For the text-containing cell, return its midpoint in (x, y) coordinate format. 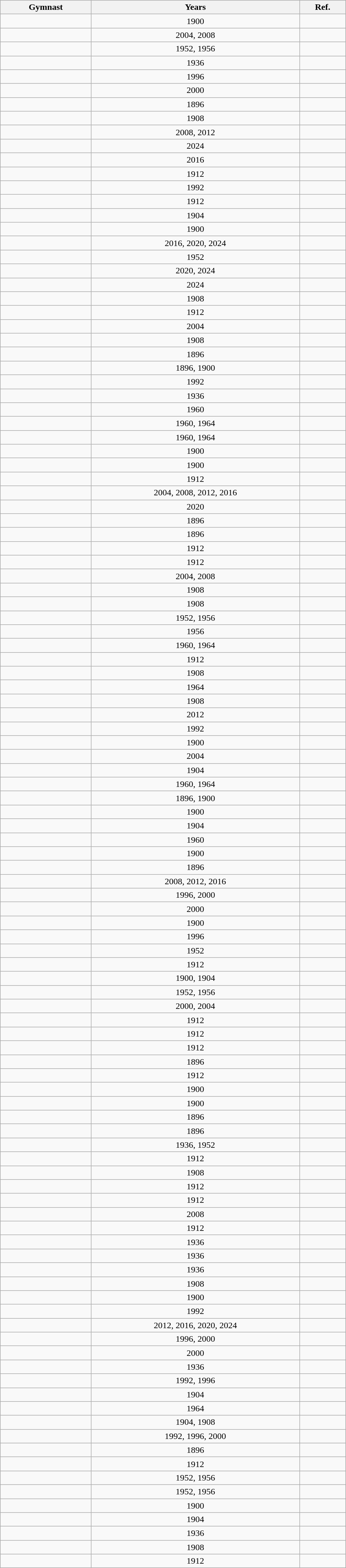
2016, 2020, 2024 (196, 243)
2020, 2024 (196, 271)
Gymnast (46, 7)
2012, 2016, 2020, 2024 (196, 1325)
1992, 1996, 2000 (196, 1436)
1936, 1952 (196, 1145)
2000, 2004 (196, 1006)
1900, 1904 (196, 978)
2008, 2012, 2016 (196, 881)
Years (196, 7)
2008, 2012 (196, 132)
1956 (196, 632)
2020 (196, 507)
1992, 1996 (196, 1381)
2016 (196, 160)
Ref. (323, 7)
1904, 1908 (196, 1422)
2004, 2008, 2012, 2016 (196, 493)
2008 (196, 1214)
2012 (196, 715)
